Locate the cell with the specified text and output its [X, Y] center coordinate. 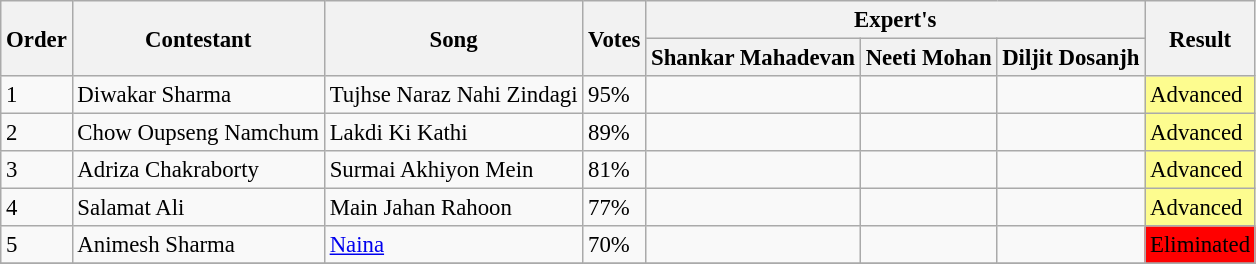
Salamat Ali [198, 208]
77% [614, 208]
89% [614, 133]
81% [614, 170]
Diwakar Sharma [198, 95]
Song [453, 38]
Neeti Mohan [928, 58]
Diljit Dosanjh [1071, 58]
Lakdi Ki Kathi [453, 133]
Naina [453, 245]
Expert's [896, 20]
Order [36, 38]
Animesh Sharma [198, 245]
Eliminated [1200, 245]
70% [614, 245]
Surmai Akhiyon Mein [453, 170]
1 [36, 95]
Contestant [198, 38]
Adriza Chakraborty [198, 170]
Chow Oupseng Namchum [198, 133]
3 [36, 170]
Votes [614, 38]
4 [36, 208]
Tujhse Naraz Nahi Zindagi [453, 95]
Shankar Mahadevan [754, 58]
95% [614, 95]
2 [36, 133]
Result [1200, 38]
5 [36, 245]
Main Jahan Rahoon [453, 208]
